Output the (X, Y) coordinate of the center of the cell containing the given text.  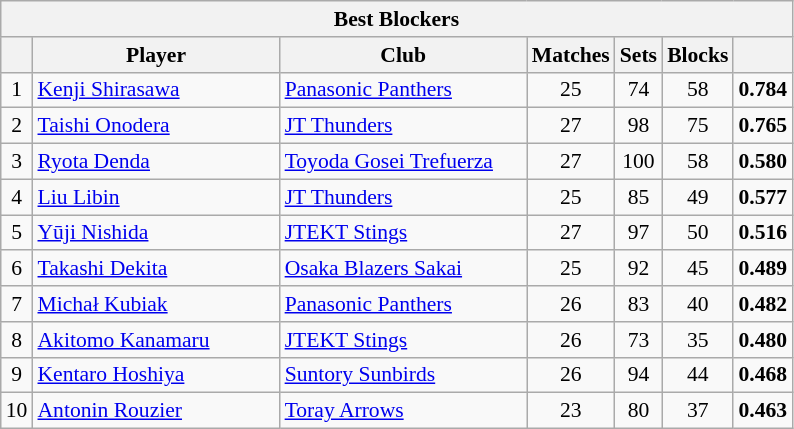
Antonin Rouzier (156, 411)
0.577 (762, 197)
Taishi Onodera (156, 126)
Toyoda Gosei Trefuerza (404, 162)
0.580 (762, 162)
49 (698, 197)
0.765 (762, 126)
0.463 (762, 411)
98 (638, 126)
4 (17, 197)
73 (638, 340)
80 (638, 411)
0.516 (762, 233)
45 (698, 269)
Sets (638, 55)
44 (698, 375)
0.482 (762, 304)
Player (156, 55)
40 (698, 304)
8 (17, 340)
5 (17, 233)
74 (638, 90)
1 (17, 90)
37 (698, 411)
92 (638, 269)
0.489 (762, 269)
85 (638, 197)
Osaka Blazers Sakai (404, 269)
6 (17, 269)
Suntory Sunbirds (404, 375)
Kenji Shirasawa (156, 90)
35 (698, 340)
Liu Libin (156, 197)
100 (638, 162)
Club (404, 55)
Toray Arrows (404, 411)
Akitomo Kanamaru (156, 340)
Takashi Dekita (156, 269)
9 (17, 375)
Yūji Nishida (156, 233)
Best Blockers (396, 19)
23 (571, 411)
94 (638, 375)
0.480 (762, 340)
0.468 (762, 375)
Kentaro Hoshiya (156, 375)
10 (17, 411)
7 (17, 304)
Matches (571, 55)
50 (698, 233)
2 (17, 126)
3 (17, 162)
97 (638, 233)
75 (698, 126)
Michał Kubiak (156, 304)
Blocks (698, 55)
Ryota Denda (156, 162)
83 (638, 304)
0.784 (762, 90)
